Extract the [x, y] coordinate from the center of the cell holding the provided text.  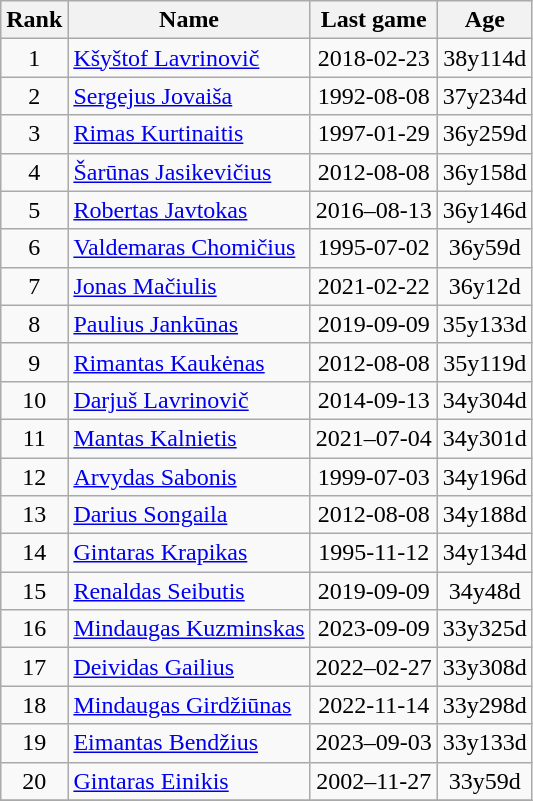
37y234d [484, 96]
2021-02-22 [374, 286]
35y119d [484, 362]
2018-02-23 [374, 58]
19 [34, 743]
Jonas Mačiulis [189, 286]
15 [34, 591]
1999-07-03 [374, 477]
Arvydas Sabonis [189, 477]
35y133d [484, 324]
36y146d [484, 210]
Name [189, 20]
33y308d [484, 667]
6 [34, 248]
34y188d [484, 515]
9 [34, 362]
Sergejus Jovaiša [189, 96]
17 [34, 667]
36y59d [484, 248]
13 [34, 515]
7 [34, 286]
Last game [374, 20]
Valdemaras Chomičius [189, 248]
2002–11-27 [374, 781]
Rimas Kurtinaitis [189, 134]
Kšyštof Lavrinovič [189, 58]
Paulius Jankūnas [189, 324]
34y301d [484, 438]
16 [34, 629]
33y133d [484, 743]
Mindaugas Girdžiūnas [189, 705]
2016–08-13 [374, 210]
Renaldas Seibutis [189, 591]
Deividas Gailius [189, 667]
Rank [34, 20]
1995-11-12 [374, 553]
12 [34, 477]
33y325d [484, 629]
1995-07-02 [374, 248]
Robertas Javtokas [189, 210]
2022–02-27 [374, 667]
2021–07-04 [374, 438]
Mindaugas Kuzminskas [189, 629]
36y12d [484, 286]
2 [34, 96]
Age [484, 20]
8 [34, 324]
Gintaras Einikis [189, 781]
33y59d [484, 781]
34y48d [484, 591]
34y196d [484, 477]
1 [34, 58]
33y298d [484, 705]
3 [34, 134]
Eimantas Bendžius [189, 743]
2023–09-03 [374, 743]
Mantas Kalnietis [189, 438]
2022-11-14 [374, 705]
34y134d [484, 553]
1997-01-29 [374, 134]
18 [34, 705]
5 [34, 210]
Darjuš Lavrinovič [189, 400]
1992-08-08 [374, 96]
Darius Songaila [189, 515]
4 [34, 172]
10 [34, 400]
11 [34, 438]
2014-09-13 [374, 400]
Šarūnas Jasikevičius [189, 172]
14 [34, 553]
Gintaras Krapikas [189, 553]
20 [34, 781]
34y304d [484, 400]
36y158d [484, 172]
36y259d [484, 134]
Rimantas Kaukėnas [189, 362]
38y114d [484, 58]
2023-09-09 [374, 629]
